Pinpoint the cell where the given text exists, returning its [x, y] midpoint coordinate. 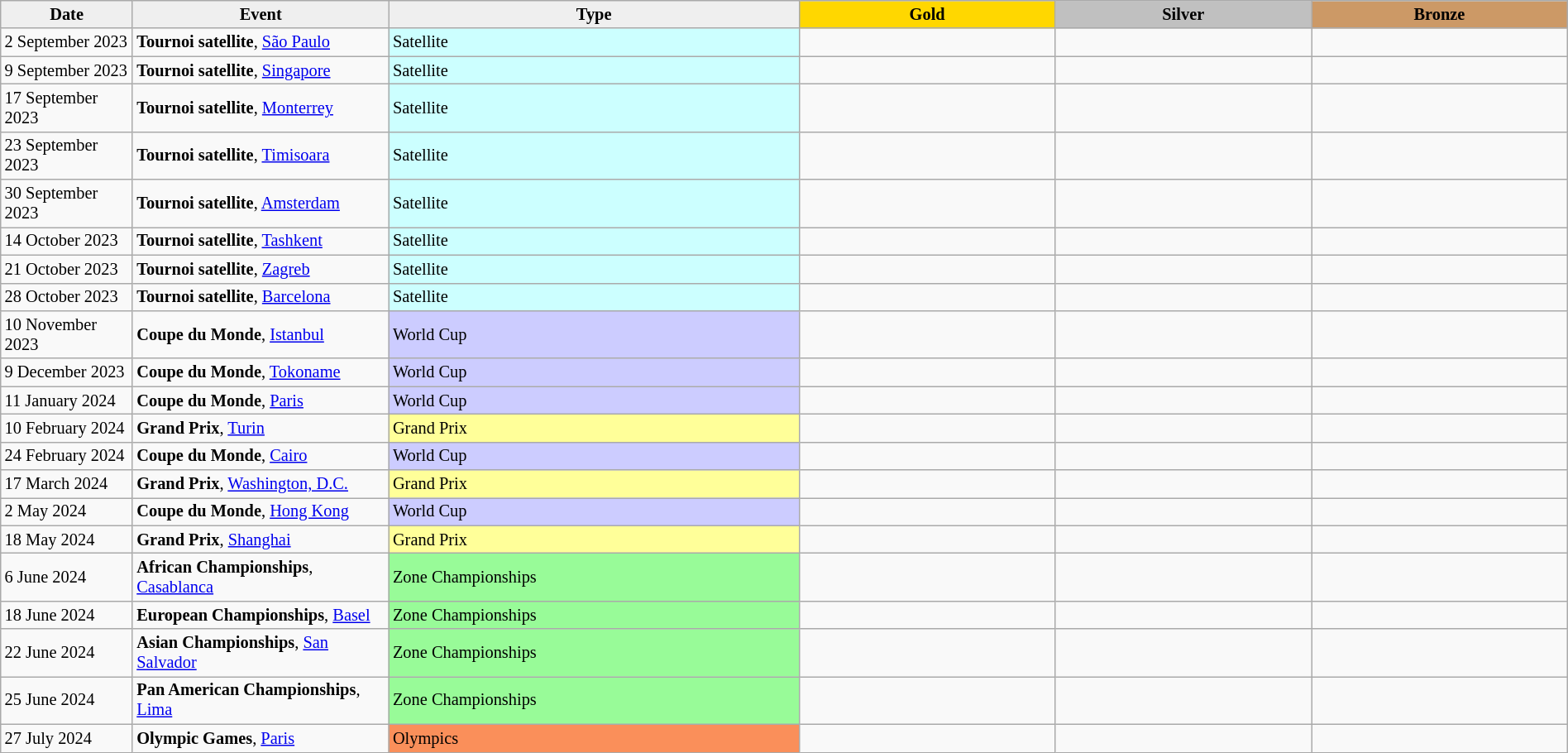
Tournoi satellite, Timisoara [261, 156]
Grand Prix, Turin [261, 428]
Olympics [594, 738]
27 July 2024 [67, 738]
17 March 2024 [67, 484]
Tournoi satellite, Singapore [261, 70]
Asian Championships, San Salvador [261, 653]
17 September 2023 [67, 108]
Date [67, 14]
9 September 2023 [67, 70]
European Championships, Basel [261, 615]
Grand Prix, Shanghai [261, 540]
Silver [1183, 14]
23 September 2023 [67, 156]
11 January 2024 [67, 400]
Type [594, 14]
18 June 2024 [67, 615]
Coupe du Monde, Cairo [261, 456]
Tournoi satellite, São Paulo [261, 42]
Coupe du Monde, Hong Kong [261, 511]
10 November 2023 [67, 334]
Tournoi satellite, Tashkent [261, 241]
2 May 2024 [67, 511]
22 June 2024 [67, 653]
Coupe du Monde, Istanbul [261, 334]
Gold [927, 14]
Tournoi satellite, Zagreb [261, 269]
Tournoi satellite, Amsterdam [261, 204]
Event [261, 14]
Coupe du Monde, Tokoname [261, 372]
Bronze [1440, 14]
10 February 2024 [67, 428]
6 June 2024 [67, 577]
Pan American Championships, Lima [261, 700]
28 October 2023 [67, 297]
2 September 2023 [67, 42]
25 June 2024 [67, 700]
30 September 2023 [67, 204]
21 October 2023 [67, 269]
24 February 2024 [67, 456]
Olympic Games, Paris [261, 738]
African Championships, Casablanca [261, 577]
Tournoi satellite, Monterrey [261, 108]
9 December 2023 [67, 372]
18 May 2024 [67, 540]
Tournoi satellite, Barcelona [261, 297]
Coupe du Monde, Paris [261, 400]
14 October 2023 [67, 241]
Grand Prix, Washington, D.C. [261, 484]
